Capture the cell that displays the provided text and extract its (x, y) central coordinate. 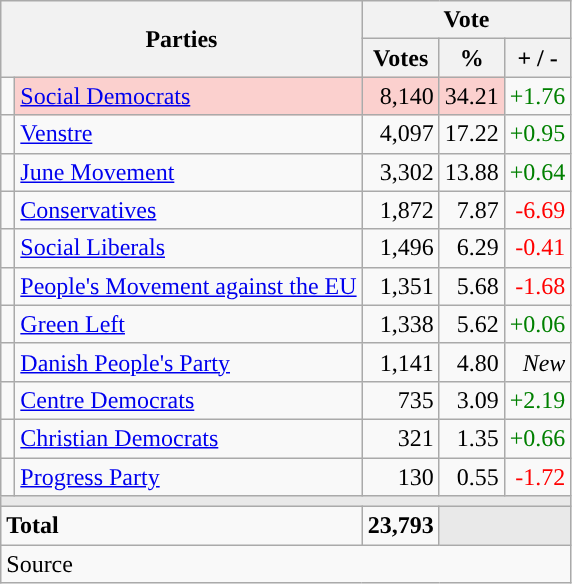
Christian Democrats (188, 438)
735 (400, 400)
-1.72 (538, 477)
+0.64 (538, 172)
Parties (182, 39)
Vote (466, 20)
Source (286, 564)
-1.68 (538, 286)
Green Left (188, 324)
6.29 (472, 248)
Social Democrats (188, 96)
321 (400, 438)
+ / - (538, 58)
Total (182, 526)
+1.76 (538, 96)
7.87 (472, 210)
Progress Party (188, 477)
June Movement (188, 172)
Danish People's Party (188, 362)
1,338 (400, 324)
People's Movement against the EU (188, 286)
+2.19 (538, 400)
3,302 (400, 172)
5.62 (472, 324)
1,496 (400, 248)
Centre Democrats (188, 400)
34.21 (472, 96)
13.88 (472, 172)
4.80 (472, 362)
1,141 (400, 362)
4,097 (400, 134)
+0.66 (538, 438)
Votes (400, 58)
% (472, 58)
+0.06 (538, 324)
23,793 (400, 526)
+0.95 (538, 134)
1,351 (400, 286)
Venstre (188, 134)
130 (400, 477)
5.68 (472, 286)
-6.69 (538, 210)
1.35 (472, 438)
Social Liberals (188, 248)
3.09 (472, 400)
-0.41 (538, 248)
1,872 (400, 210)
8,140 (400, 96)
New (538, 362)
0.55 (472, 477)
Conservatives (188, 210)
17.22 (472, 134)
